Scan for the cell matching the given text and deliver its [X, Y] coordinate at center. 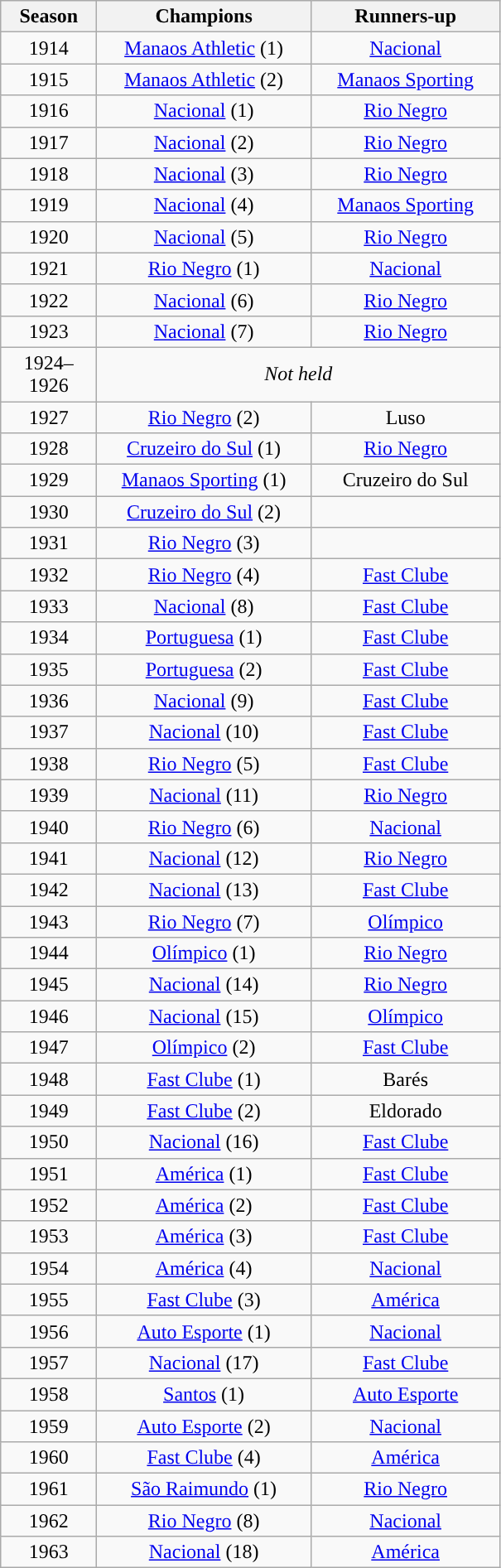
1939 [49, 795]
Nacional (9) [204, 701]
1957 [49, 1363]
Luso [406, 417]
1943 [49, 922]
1921 [49, 268]
Nacional (11) [204, 795]
1954 [49, 1268]
Olímpico (1) [204, 953]
Cruzeiro do Sul (1) [204, 449]
1958 [49, 1394]
Rio Negro (5) [204, 764]
Rio Negro (1) [204, 268]
1945 [49, 985]
Cruzeiro do Sul (2) [204, 512]
Season [49, 17]
1928 [49, 449]
1920 [49, 237]
Nacional (17) [204, 1363]
Auto Esporte [406, 1394]
Rio Negro (3) [204, 543]
1930 [49, 512]
1935 [49, 669]
1953 [49, 1237]
Rio Negro (2) [204, 417]
Manaos Athletic (2) [204, 80]
Nacional (14) [204, 985]
1949 [49, 1111]
1961 [49, 1489]
Nacional (5) [204, 237]
Cruzeiro do Sul [406, 480]
1924–1926 [49, 374]
Fast Clube (2) [204, 1111]
1915 [49, 80]
1940 [49, 827]
1951 [49, 1174]
1929 [49, 480]
Barés [406, 1079]
Not held [298, 374]
1937 [49, 732]
Manaos Sporting (1) [204, 480]
América (3) [204, 1237]
1942 [49, 890]
Rio Negro (7) [204, 922]
1950 [49, 1142]
Portuguesa (2) [204, 669]
Nacional (10) [204, 732]
Nacional (2) [204, 142]
Nacional (6) [204, 300]
Nacional (15) [204, 1016]
América (1) [204, 1174]
1938 [49, 764]
1948 [49, 1079]
Nacional (4) [204, 205]
1952 [49, 1205]
1962 [49, 1521]
1959 [49, 1426]
Eldorado [406, 1111]
1947 [49, 1048]
América (4) [204, 1268]
1936 [49, 701]
1934 [49, 638]
São Raimundo (1) [204, 1489]
1917 [49, 142]
1923 [49, 331]
1946 [49, 1016]
Rio Negro (6) [204, 827]
1918 [49, 174]
1931 [49, 543]
América (2) [204, 1205]
Nacional (1) [204, 111]
1916 [49, 111]
Nacional (3) [204, 174]
Auto Esporte (1) [204, 1331]
Nacional (13) [204, 890]
Portuguesa (1) [204, 638]
1914 [49, 48]
1944 [49, 953]
1963 [49, 1552]
1955 [49, 1300]
Rio Negro (4) [204, 575]
Nacional (16) [204, 1142]
1927 [49, 417]
Champions [204, 17]
Rio Negro (8) [204, 1521]
1956 [49, 1331]
Nacional (12) [204, 858]
Runners-up [406, 17]
Olímpico (2) [204, 1048]
Fast Clube (4) [204, 1458]
Santos (1) [204, 1394]
1960 [49, 1458]
1932 [49, 575]
1922 [49, 300]
Nacional (7) [204, 331]
Fast Clube (3) [204, 1300]
1933 [49, 606]
1941 [49, 858]
Nacional (18) [204, 1552]
Manaos Athletic (1) [204, 48]
1919 [49, 205]
Nacional (8) [204, 606]
Fast Clube (1) [204, 1079]
Auto Esporte (2) [204, 1426]
